Search for the cell housing the specified text and yield its [x, y] center coordinate. 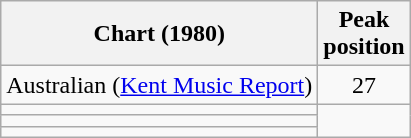
Chart (1980) [160, 34]
27 [364, 85]
Australian (Kent Music Report) [160, 85]
Peakposition [364, 34]
